Scan for the cell matching the given text and deliver its [x, y] coordinate at center. 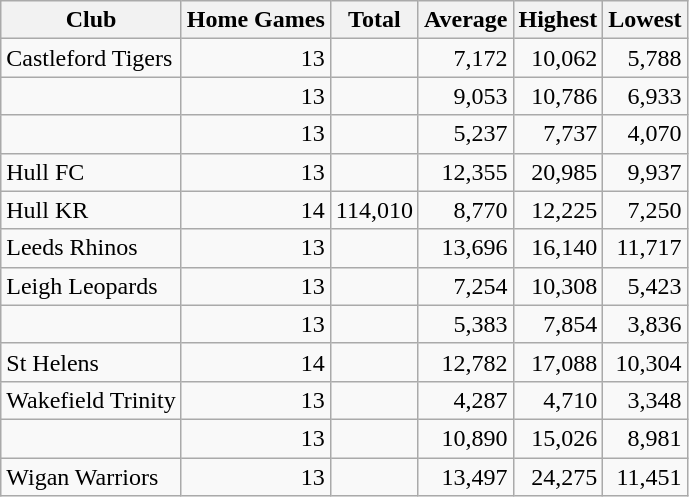
Home Games [256, 20]
5,788 [645, 58]
Average [466, 20]
11,451 [645, 477]
13,497 [466, 477]
Castleford Tigers [91, 58]
12,225 [558, 210]
Hull KR [91, 210]
Club [91, 20]
Total [374, 20]
24,275 [558, 477]
Wakefield Trinity [91, 400]
Wigan Warriors [91, 477]
15,026 [558, 438]
6,933 [645, 96]
12,782 [466, 362]
10,304 [645, 362]
10,786 [558, 96]
7,250 [645, 210]
9,053 [466, 96]
10,890 [466, 438]
Highest [558, 20]
5,237 [466, 134]
Hull FC [91, 172]
7,172 [466, 58]
3,348 [645, 400]
7,737 [558, 134]
11,717 [645, 248]
5,383 [466, 324]
13,696 [466, 248]
9,937 [645, 172]
Leigh Leopards [91, 286]
7,254 [466, 286]
3,836 [645, 324]
16,140 [558, 248]
8,770 [466, 210]
114,010 [374, 210]
Lowest [645, 20]
7,854 [558, 324]
20,985 [558, 172]
Leeds Rhinos [91, 248]
4,287 [466, 400]
10,062 [558, 58]
5,423 [645, 286]
4,710 [558, 400]
St Helens [91, 362]
10,308 [558, 286]
4,070 [645, 134]
12,355 [466, 172]
8,981 [645, 438]
17,088 [558, 362]
